Determine the [x, y] coordinate at the center of the cell enclosing the given text.  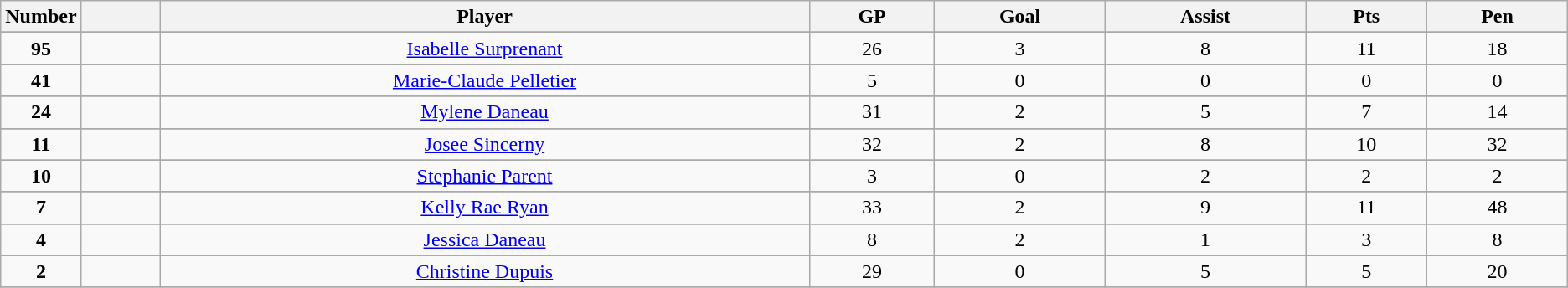
Christine Dupuis [485, 271]
24 [41, 112]
Goal [1020, 17]
Player [485, 17]
Marie-Claude Pelletier [485, 80]
GP [872, 17]
31 [872, 112]
41 [41, 80]
9 [1204, 208]
Assist [1204, 17]
Jessica Daneau [485, 239]
95 [41, 49]
26 [872, 49]
Number [41, 17]
Mylene Daneau [485, 112]
20 [1498, 271]
Stephanie Parent [485, 176]
Pts [1367, 17]
4 [41, 239]
1 [1204, 239]
Josee Sincerny [485, 144]
29 [872, 271]
33 [872, 208]
Pen [1498, 17]
18 [1498, 49]
48 [1498, 208]
Kelly Rae Ryan [485, 208]
Isabelle Surprenant [485, 49]
14 [1498, 112]
